Capture the cell that displays the provided text and extract its (X, Y) central coordinate. 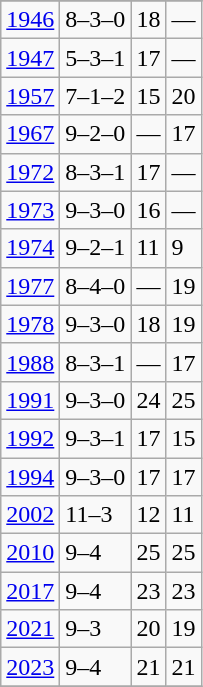
2021 (30, 629)
1973 (30, 210)
9–2–1 (96, 248)
11–3 (96, 515)
2023 (30, 667)
9–3 (96, 629)
12 (148, 515)
9–3–1 (96, 438)
9 (184, 248)
8–4–0 (96, 286)
1992 (30, 438)
1994 (30, 477)
5–3–1 (96, 58)
2002 (30, 515)
1974 (30, 248)
9–2–0 (96, 134)
16 (148, 210)
1946 (30, 20)
1957 (30, 96)
1991 (30, 400)
2010 (30, 553)
1972 (30, 172)
8–3–0 (96, 20)
7–1–2 (96, 96)
1967 (30, 134)
1988 (30, 362)
24 (148, 400)
1978 (30, 324)
2017 (30, 591)
1977 (30, 286)
1947 (30, 58)
